For the text-containing cell, return its midpoint in [x, y] coordinate format. 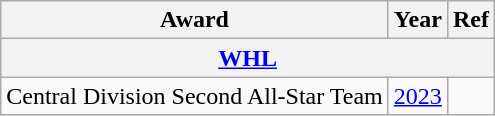
Ref [470, 20]
2023 [418, 96]
Year [418, 20]
Award [195, 20]
WHL [248, 58]
Central Division Second All-Star Team [195, 96]
